Identify which cell holds the provided text, then report its [X, Y] central coordinate. 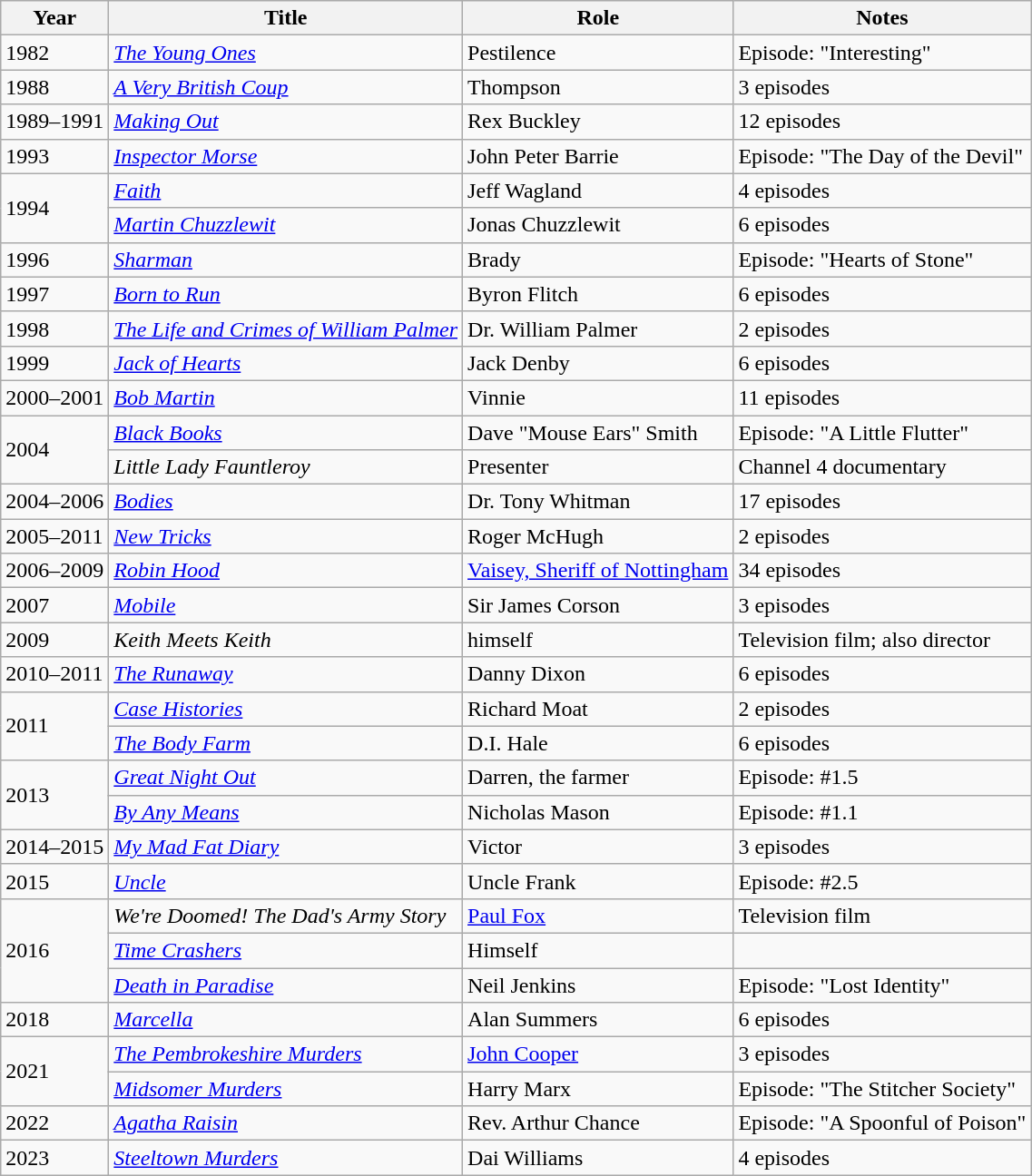
Episode: "Lost Identity" [882, 985]
2006–2009 [54, 571]
Marcella [286, 1020]
11 episodes [882, 397]
2010–2011 [54, 674]
Little Lady Fauntleroy [286, 467]
Brady [598, 260]
Episode: "A Little Flutter" [882, 433]
1982 [54, 53]
Agatha Raisin [286, 1123]
Mobile [286, 605]
1996 [54, 260]
The Runaway [286, 674]
Thompson [598, 87]
12 episodes [882, 122]
Bob Martin [286, 397]
2016 [54, 950]
Keith Meets Keith [286, 640]
Episode: #1.1 [882, 812]
Case Histories [286, 709]
Danny Dixon [598, 674]
The Pembrokeshire Murders [286, 1054]
2007 [54, 605]
Television film; also director [882, 640]
The Young Ones [286, 53]
Television film [882, 916]
2018 [54, 1020]
Bodies [286, 502]
2015 [54, 881]
By Any Means [286, 812]
Channel 4 documentary [882, 467]
Martin Chuzzlewit [286, 225]
1997 [54, 294]
2013 [54, 795]
34 episodes [882, 571]
Byron Flitch [598, 294]
Uncle Frank [598, 881]
1999 [54, 363]
1989–1991 [54, 122]
1998 [54, 328]
Role [598, 18]
Inspector Morse [286, 156]
2014–2015 [54, 847]
We're Doomed! The Dad's Army Story [286, 916]
2004 [54, 450]
Great Night Out [286, 778]
Episode: "The Day of the Devil" [882, 156]
Victor [598, 847]
Episode: "Hearts of Stone" [882, 260]
John Cooper [598, 1054]
Darren, the farmer [598, 778]
Jack Denby [598, 363]
New Tricks [286, 536]
Episode: "The Stitcher Society" [882, 1089]
The Body Farm [286, 743]
Robin Hood [286, 571]
Roger McHugh [598, 536]
Episode: #1.5 [882, 778]
Time Crashers [286, 950]
The Life and Crimes of William Palmer [286, 328]
himself [598, 640]
Jeff Wagland [598, 191]
Steeltown Murders [286, 1158]
Episode: "Interesting" [882, 53]
Dave "Mouse Ears" Smith [598, 433]
Uncle [286, 881]
2022 [54, 1123]
1994 [54, 208]
Sir James Corson [598, 605]
Year [54, 18]
Himself [598, 950]
Vinnie [598, 397]
A Very British Coup [286, 87]
Vaisey, Sheriff of Nottingham [598, 571]
Notes [882, 18]
Episode: #2.5 [882, 881]
Presenter [598, 467]
Black Books [286, 433]
Neil Jenkins [598, 985]
Sharman [286, 260]
Rev. Arthur Chance [598, 1123]
Making Out [286, 122]
2021 [54, 1072]
2011 [54, 726]
Born to Run [286, 294]
D.I. Hale [598, 743]
2009 [54, 640]
2000–2001 [54, 397]
Dr. William Palmer [598, 328]
1993 [54, 156]
1988 [54, 87]
Rex Buckley [598, 122]
Jack of Hearts [286, 363]
Midsomer Murders [286, 1089]
Dr. Tony Whitman [598, 502]
17 episodes [882, 502]
2005–2011 [54, 536]
Alan Summers [598, 1020]
Title [286, 18]
2004–2006 [54, 502]
Harry Marx [598, 1089]
Faith [286, 191]
Paul Fox [598, 916]
Jonas Chuzzlewit [598, 225]
Richard Moat [598, 709]
John Peter Barrie [598, 156]
Death in Paradise [286, 985]
Nicholas Mason [598, 812]
2023 [54, 1158]
Episode: "A Spoonful of Poison" [882, 1123]
My Mad Fat Diary [286, 847]
Pestilence [598, 53]
Dai Williams [598, 1158]
